Output the (x, y) coordinate of the center of the cell containing the given text.  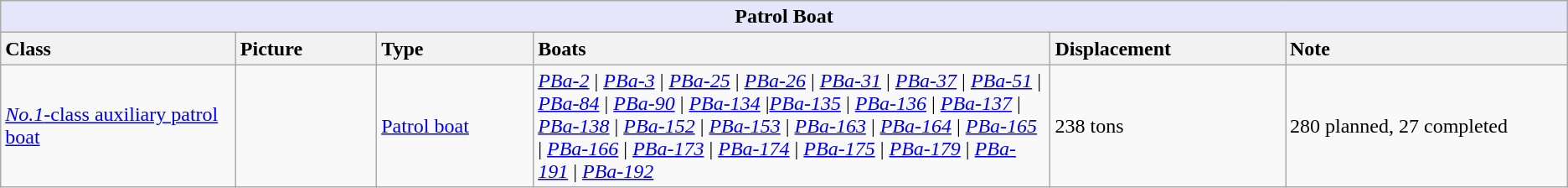
Boats (792, 49)
No.1-class auxiliary patrol boat (119, 126)
Type (456, 49)
Patrol Boat (784, 17)
Class (119, 49)
238 tons (1168, 126)
280 planned, 27 completed (1426, 126)
Note (1426, 49)
Picture (306, 49)
Patrol boat (456, 126)
Displacement (1168, 49)
